Output the [x, y] coordinate of the center of the cell containing the given text.  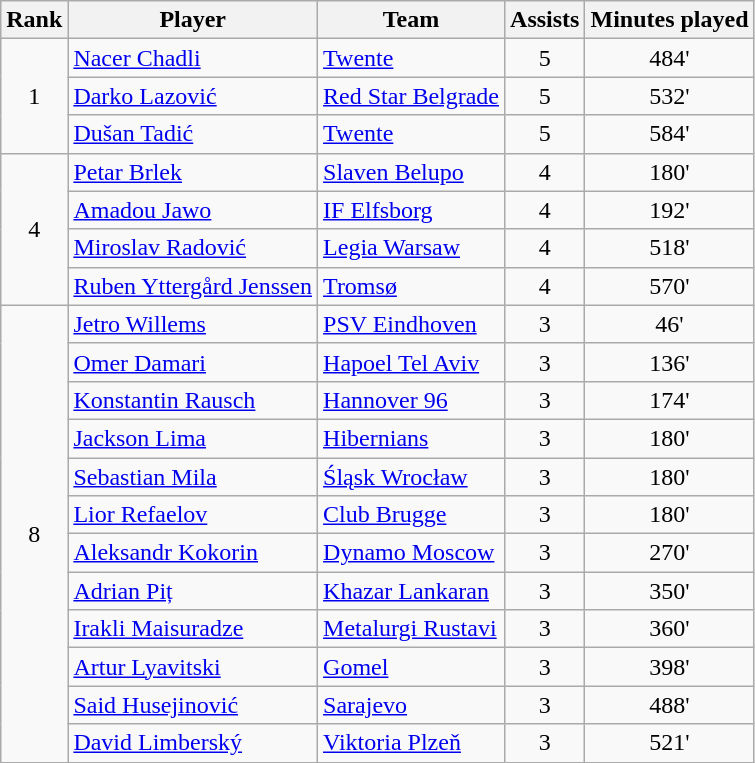
PSV Eindhoven [412, 324]
Śląsk Wrocław [412, 477]
Said Husejinović [193, 705]
Team [412, 20]
270' [670, 553]
Metalurgi Rustavi [412, 629]
360' [670, 629]
Konstantin Rausch [193, 400]
IF Elfsborg [412, 210]
Jackson Lima [193, 438]
484' [670, 58]
488' [670, 705]
Hannover 96 [412, 400]
532' [670, 96]
Club Brugge [412, 515]
Dynamo Moscow [412, 553]
Player [193, 20]
Viktoria Plzeň [412, 743]
398' [670, 667]
136' [670, 362]
Sarajevo [412, 705]
46' [670, 324]
Adrian Piț [193, 591]
Jetro Willems [193, 324]
1 [34, 96]
Miroslav Radović [193, 248]
Artur Lyavitski [193, 667]
192' [670, 210]
David Limberský [193, 743]
584' [670, 134]
Slaven Belupo [412, 172]
Lior Refaelov [193, 515]
Darko Lazović [193, 96]
Minutes played [670, 20]
350' [670, 591]
Aleksandr Kokorin [193, 553]
Sebastian Mila [193, 477]
Gomel [412, 667]
Dušan Tadić [193, 134]
Nacer Chadli [193, 58]
521' [670, 743]
Rank [34, 20]
Irakli Maisuradze [193, 629]
174' [670, 400]
Hibernians [412, 438]
8 [34, 534]
Amadou Jawo [193, 210]
Red Star Belgrade [412, 96]
Legia Warsaw [412, 248]
518' [670, 248]
Tromsø [412, 286]
Omer Damari [193, 362]
Petar Brlek [193, 172]
570' [670, 286]
Khazar Lankaran [412, 591]
Hapoel Tel Aviv [412, 362]
Assists [545, 20]
Ruben Yttergård Jenssen [193, 286]
